Search for the cell housing the specified text and yield its [X, Y] center coordinate. 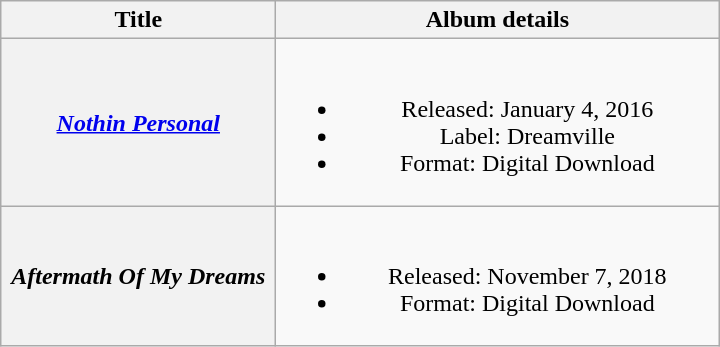
Released: January 4, 2016Label: DreamvilleFormat: Digital Download [498, 122]
Title [138, 20]
Album details [498, 20]
Nothin Personal [138, 122]
Released: November 7, 2018Format: Digital Download [498, 276]
Aftermath Of My Dreams [138, 276]
